Determine the [X, Y] coordinate at the center of the cell enclosing the given text.  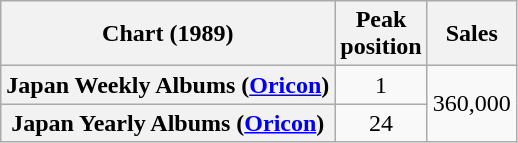
Chart (1989) [168, 34]
Peakposition [381, 34]
24 [381, 123]
Japan Weekly Albums (Oricon) [168, 85]
Japan Yearly Albums (Oricon) [168, 123]
360,000 [472, 104]
1 [381, 85]
Sales [472, 34]
